Search for the cell housing the specified text and yield its (x, y) center coordinate. 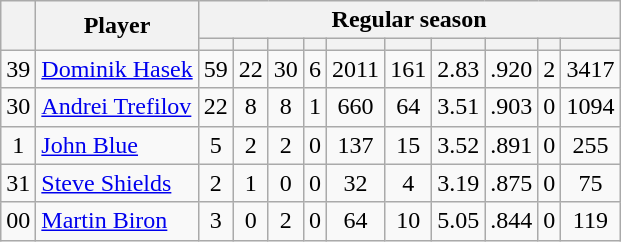
255 (590, 145)
Steve Shields (117, 183)
3417 (590, 69)
32 (355, 183)
John Blue (117, 145)
137 (355, 145)
75 (590, 183)
119 (590, 221)
5.05 (458, 221)
3.52 (458, 145)
6 (314, 69)
5 (216, 145)
3.51 (458, 107)
59 (216, 69)
.875 (512, 183)
2011 (355, 69)
660 (355, 107)
4 (408, 183)
Martin Biron (117, 221)
.891 (512, 145)
00 (18, 221)
.844 (512, 221)
39 (18, 69)
1094 (590, 107)
Regular season (409, 20)
Player (117, 26)
15 (408, 145)
10 (408, 221)
3.19 (458, 183)
.920 (512, 69)
.903 (512, 107)
Andrei Trefilov (117, 107)
2.83 (458, 69)
31 (18, 183)
3 (216, 221)
161 (408, 69)
Dominik Hasek (117, 69)
